Capture the cell that displays the provided text and extract its (x, y) central coordinate. 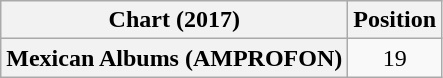
Mexican Albums (AMPROFON) (174, 58)
Position (395, 20)
Chart (2017) (174, 20)
19 (395, 58)
